Pinpoint the cell where the given text exists, returning its [X, Y] midpoint coordinate. 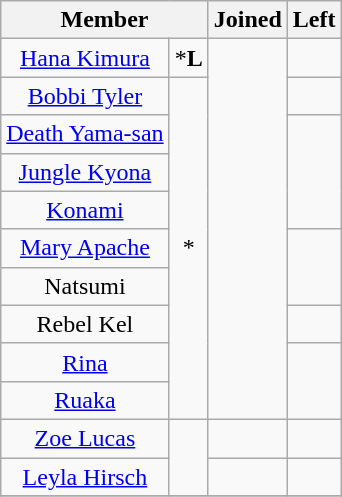
Death Yama-san [85, 134]
Bobbi Tyler [85, 96]
Leyla Hirsch [85, 477]
* [188, 248]
Joined [248, 20]
Konami [85, 210]
Mary Apache [85, 248]
Hana Kimura [85, 58]
Ruaka [85, 400]
Rina [85, 362]
Member [104, 20]
Left [314, 20]
Natsumi [85, 286]
Rebel Kel [85, 324]
*L [188, 58]
Jungle Kyona [85, 172]
Zoe Lucas [85, 438]
